Determine the (X, Y) coordinate at the center of the cell enclosing the given text.  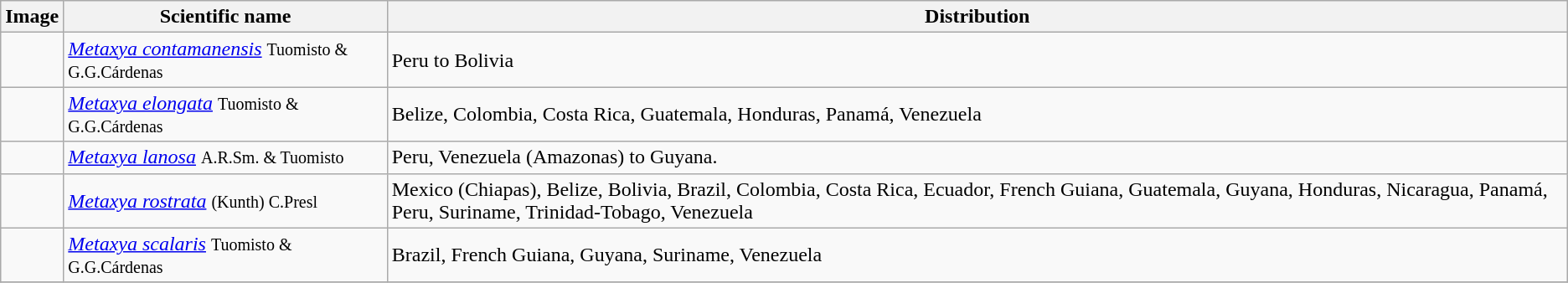
Metaxya elongata Tuomisto & G.G.Cárdenas (225, 114)
Belize, Colombia, Costa Rica, Guatemala, Honduras, Panamá, Venezuela (977, 114)
Metaxya contamanensis Tuomisto & G.G.Cárdenas (225, 60)
Metaxya scalaris Tuomisto & G.G.Cárdenas (225, 255)
Metaxya rostrata (Kunth) C.Presl (225, 201)
Metaxya lanosa A.R.Sm. & Tuomisto (225, 157)
Peru, Venezuela (Amazonas) to Guyana. (977, 157)
Peru to Bolivia (977, 60)
Image (32, 17)
Scientific name (225, 17)
Brazil, French Guiana, Guyana, Suriname, Venezuela (977, 255)
Distribution (977, 17)
